Locate the cell with the specified text and output its [x, y] center coordinate. 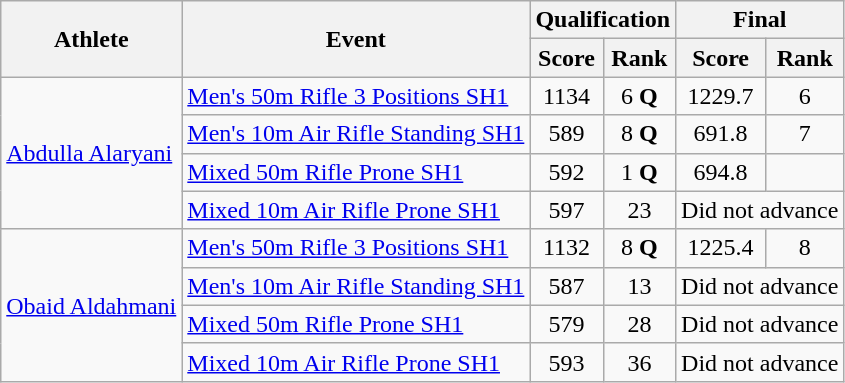
587 [566, 286]
579 [566, 324]
1225.4 [721, 248]
1 Q [639, 172]
23 [639, 210]
592 [566, 172]
694.8 [721, 172]
7 [805, 134]
Event [356, 39]
Abdulla Alaryani [92, 153]
1132 [566, 248]
8 [805, 248]
6 [805, 96]
6 Q [639, 96]
Obaid Aldahmani [92, 305]
593 [566, 362]
1229.7 [721, 96]
597 [566, 210]
Final [760, 20]
691.8 [721, 134]
36 [639, 362]
Athlete [92, 39]
1134 [566, 96]
589 [566, 134]
28 [639, 324]
Qualification [603, 20]
13 [639, 286]
